Return the (x, y) coordinate for the center point of the cell that contains the specified text.  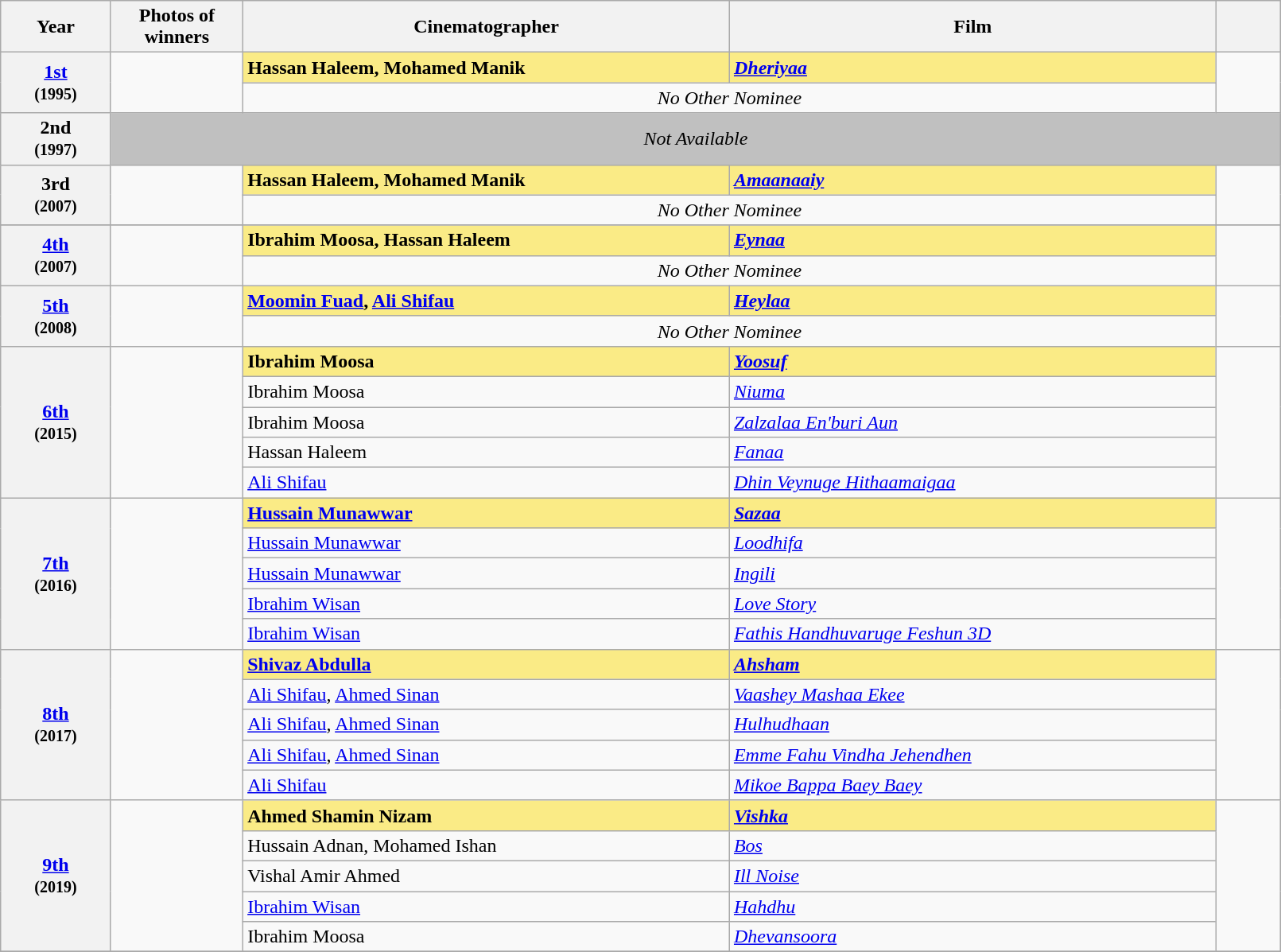
4th(2007) (56, 255)
Heylaa (972, 301)
Loodhifa (972, 543)
Vishal Amir Ahmed (487, 876)
1st(1995) (56, 83)
Ingili (972, 573)
Love Story (972, 604)
Zalzalaa En'buri Aun (972, 422)
Amaanaaiy (972, 180)
Sazaa (972, 513)
Bos (972, 845)
Vaashey Mashaa Ekee (972, 694)
Moomin Fuad, Ali Shifau (487, 301)
Niuma (972, 391)
Vishka (972, 815)
Eynaa (972, 240)
Ibrahim Moosa, Hassan Haleem (487, 240)
Dhin Veynuge Hithaamaigaa (972, 483)
5th(2008) (56, 316)
Photos of winners (177, 27)
Not Available (696, 138)
Fanaa (972, 453)
8th(2017) (56, 725)
Shivaz Abdulla (487, 664)
Cinematographer (487, 27)
Ill Noise (972, 876)
Emme Fahu Vindha Jehendhen (972, 755)
6th(2015) (56, 422)
Ahsham (972, 664)
Dheriyaa (972, 68)
Fathis Handhuvaruge Feshun 3D (972, 634)
Hulhudhaan (972, 725)
Mikoe Bappa Baey Baey (972, 785)
Hassan Haleem (487, 453)
Hussain Adnan, Mohamed Ishan (487, 845)
9th(2019) (56, 876)
2nd(1997) (56, 138)
Dhevansoora (972, 937)
Film (972, 27)
Yoosuf (972, 361)
Hahdhu (972, 906)
Ahmed Shamin Nizam (487, 815)
Year (56, 27)
7th(2016) (56, 573)
3rd(2007) (56, 195)
